From the cell containing the given text, extract its center point as [X, Y] coordinate. 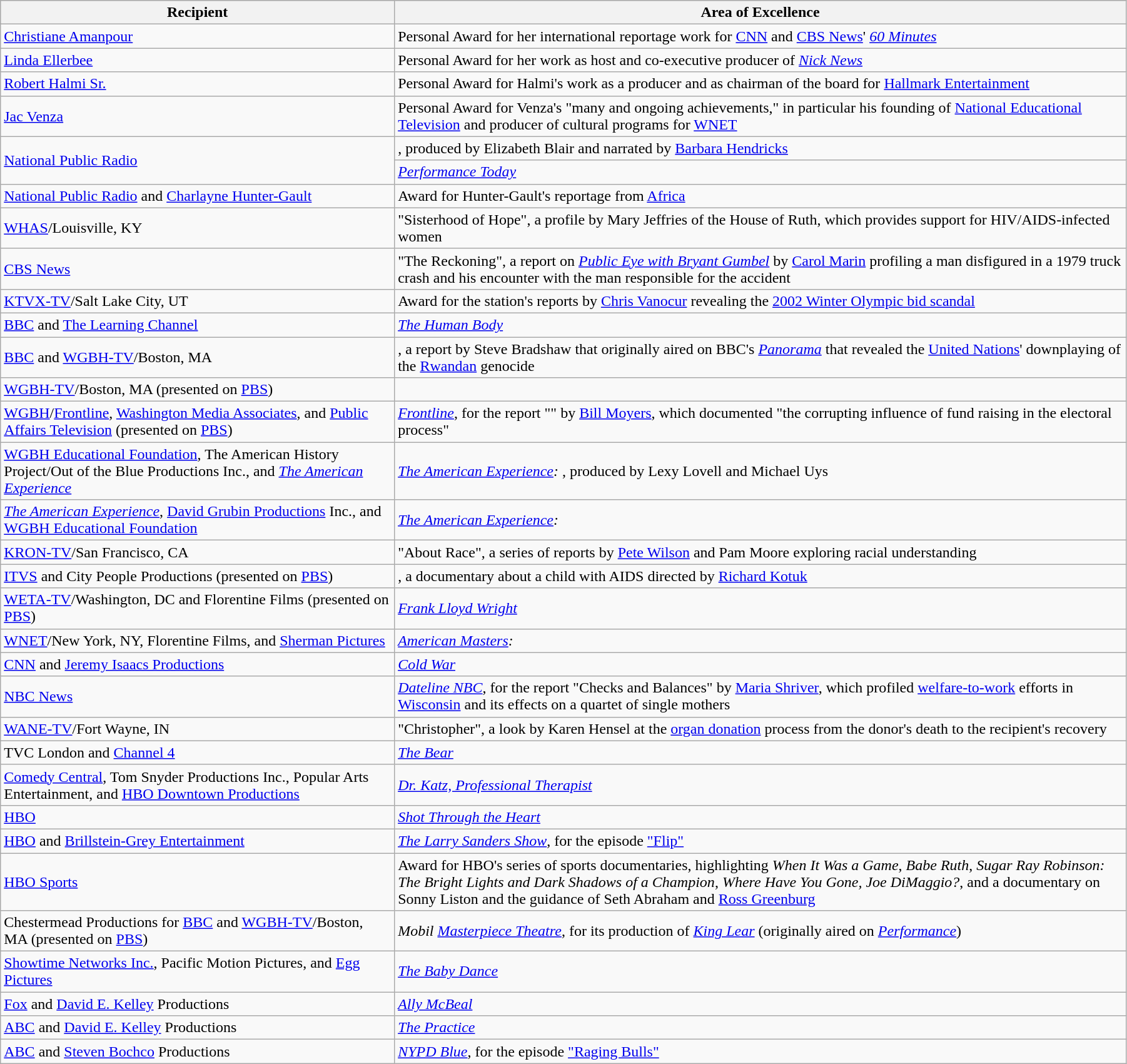
Robert Halmi Sr. [198, 84]
The American Experience: [761, 520]
Frank Lloyd Wright [761, 608]
American Masters: [761, 641]
"About Race", a series of reports by Pete Wilson and Pam Moore exploring racial understanding [761, 552]
Linda Ellerbee [198, 60]
Showtime Networks Inc., Pacific Motion Pictures, and Egg Pictures [198, 972]
Chestermead Productions for BBC and WGBH-TV/Boston, MA (presented on PBS) [198, 931]
WGBH/Frontline, Washington Media Associates, and Public Affairs Television (presented on PBS) [198, 422]
Shot Through the Heart [761, 817]
The Practice [761, 1028]
The Baby Dance [761, 972]
National Public Radio [198, 160]
Award for Hunter-Gault's reportage from Africa [761, 196]
BBC and The Learning Channel [198, 325]
The American Experience: , produced by Lexy Lovell and Michael Uys [761, 471]
Fox and David E. Kelley Productions [198, 1004]
Ally McBeal [761, 1004]
Frontline, for the report "" by Bill Moyers, which documented "the corrupting influence of fund raising in the electoral process" [761, 422]
Personal Award for her international reportage work for CNN and CBS News' 60 Minutes [761, 36]
Recipient [198, 13]
CNN and Jeremy Isaacs Productions [198, 664]
Performance Today [761, 172]
HBO Sports [198, 882]
, a documentary about a child with AIDS directed by Richard Kotuk [761, 576]
Personal Award for her work as host and co-executive producer of Nick News [761, 60]
NBC News [198, 697]
The Larry Sanders Show, for the episode "Flip" [761, 841]
WNET/New York, NY, Florentine Films, and Sherman Pictures [198, 641]
Comedy Central, Tom Snyder Productions Inc., Popular Arts Entertainment, and HBO Downtown Productions [198, 784]
ABC and Steven Bochco Productions [198, 1051]
Personal Award for Halmi's work as a producer and as chairman of the board for Hallmark Entertainment [761, 84]
The American Experience, David Grubin Productions Inc., and WGBH Educational Foundation [198, 520]
Christiane Amanpour [198, 36]
WGBH Educational Foundation, The American History Project/Out of the Blue Productions Inc., and The American Experience [198, 471]
WETA-TV/Washington, DC and Florentine Films (presented on PBS) [198, 608]
, a report by Steve Bradshaw that originally aired on BBC's Panorama that revealed the United Nations' downplaying of the Rwandan genocide [761, 357]
TVC London and Channel 4 [198, 752]
WHAS/Louisville, KY [198, 228]
WGBH-TV/Boston, MA (presented on PBS) [198, 390]
HBO [198, 817]
The Human Body [761, 325]
KTVX-TV/Salt Lake City, UT [198, 301]
WANE-TV/Fort Wayne, IN [198, 729]
BBC and WGBH-TV/Boston, MA [198, 357]
Mobil Masterpiece Theatre, for its production of King Lear (originally aired on Performance) [761, 931]
Jac Venza [198, 116]
ABC and David E. Kelley Productions [198, 1028]
"Christopher", a look by Karen Hensel at the organ donation process from the donor's death to the recipient's recovery [761, 729]
"Sisterhood of Hope", a profile by Mary Jeffries of the House of Ruth, which provides support for HIV/AIDS-infected women [761, 228]
KRON-TV/San Francisco, CA [198, 552]
The Bear [761, 752]
Award for the station's reports by Chris Vanocur revealing the 2002 Winter Olympic bid scandal [761, 301]
Area of Excellence [761, 13]
CBS News [198, 269]
NYPD Blue, for the episode "Raging Bulls" [761, 1051]
National Public Radio and Charlayne Hunter-Gault [198, 196]
Dr. Katz, Professional Therapist [761, 784]
Cold War [761, 664]
HBO and Brillstein-Grey Entertainment [198, 841]
, produced by Elizabeth Blair and narrated by Barbara Hendricks [761, 148]
ITVS and City People Productions (presented on PBS) [198, 576]
